Output the (x, y) coordinate of the center of the cell containing the given text.  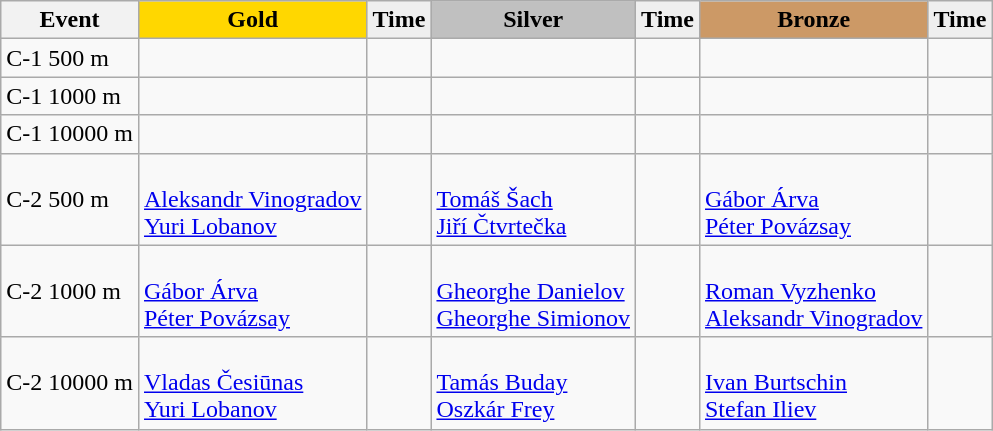
C-2 10000 m (70, 383)
C-2 500 m (70, 199)
C-1 1000 m (70, 96)
Gheorghe DanielovGheorghe Simionov (534, 291)
C-1 500 m (70, 58)
Tamás BudayOszkár Frey (534, 383)
Roman VyzhenkoAleksandr Vinogradov (813, 291)
Tomáš ŠachJiří Čtvrtečka (534, 199)
C-2 1000 m (70, 291)
Vladas ČesiūnasYuri Lobanov (252, 383)
C-1 10000 m (70, 134)
Bronze (813, 20)
Event (70, 20)
Gold (252, 20)
Aleksandr VinogradovYuri Lobanov (252, 199)
Silver (534, 20)
Ivan BurtschinStefan Iliev (813, 383)
